Pinpoint the cell where the given text exists, returning its (X, Y) midpoint coordinate. 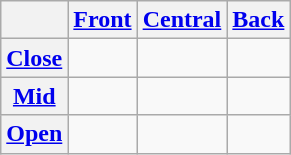
Central (182, 20)
Front (102, 20)
Back (258, 20)
Close (34, 58)
Mid (34, 96)
Open (34, 134)
